Return the [x, y] coordinate for the center point of the cell that contains the specified text.  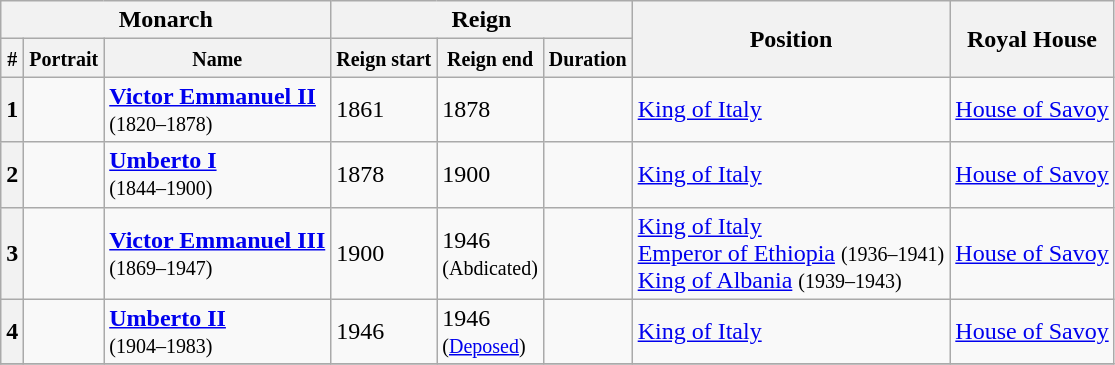
1946 [384, 332]
1946(Abdicated) [490, 253]
1861 [384, 110]
# [12, 58]
3 [12, 253]
1 [12, 110]
2 [12, 174]
Portrait [64, 58]
King of ItalyEmperor of Ethiopia (1936–1941)King of Albania (1939–1943) [791, 253]
Royal House [1032, 39]
Victor Emmanuel III(1869–1947) [218, 253]
Duration [588, 58]
4 [12, 332]
Victor Emmanuel II(1820–1878) [218, 110]
Name [218, 58]
Reign start [384, 58]
Monarch [166, 20]
Position [791, 39]
Reign [482, 20]
Reign end [490, 58]
1946(Deposed) [490, 332]
Umberto II(1904–1983) [218, 332]
Umberto I(1844–1900) [218, 174]
